Detect which cell encompasses the target text, then output its [x, y] center coordinate. 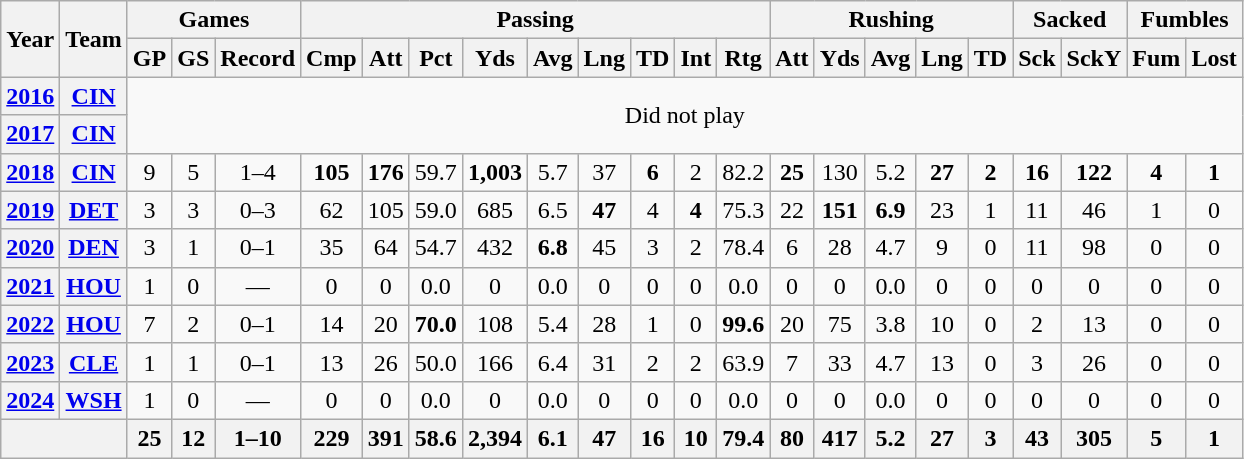
Rtg [744, 58]
130 [840, 172]
99.6 [744, 324]
63.9 [744, 362]
391 [386, 438]
SckY [1094, 58]
229 [332, 438]
35 [332, 248]
Fumbles [1184, 20]
GP [149, 58]
6.5 [552, 210]
80 [792, 438]
2019 [30, 210]
Sacked [1070, 20]
2016 [30, 96]
43 [1037, 438]
3.8 [890, 324]
75.3 [744, 210]
CLE [94, 362]
6.9 [890, 210]
1–4 [258, 172]
Pct [436, 58]
46 [1094, 210]
685 [494, 210]
50.0 [436, 362]
12 [194, 438]
37 [604, 172]
33 [840, 362]
1,003 [494, 172]
2017 [30, 134]
70.0 [436, 324]
59.0 [436, 210]
0–3 [258, 210]
Did not play [684, 115]
176 [386, 172]
58.6 [436, 438]
166 [494, 362]
GS [194, 58]
2020 [30, 248]
DEN [94, 248]
22 [792, 210]
6.4 [552, 362]
23 [942, 210]
45 [604, 248]
6.8 [552, 248]
305 [1094, 438]
Cmp [332, 58]
2022 [30, 324]
2024 [30, 400]
Team [94, 39]
2023 [30, 362]
Record [258, 58]
6.1 [552, 438]
2021 [30, 286]
Games [214, 20]
Fum [1156, 58]
Lost [1214, 58]
122 [1094, 172]
108 [494, 324]
Rushing [892, 20]
DET [94, 210]
151 [840, 210]
417 [840, 438]
432 [494, 248]
78.4 [744, 248]
62 [332, 210]
79.4 [744, 438]
WSH [94, 400]
5.4 [552, 324]
5.7 [552, 172]
1–10 [258, 438]
Passing [536, 20]
Year [30, 39]
2,394 [494, 438]
14 [332, 324]
75 [840, 324]
31 [604, 362]
Int [696, 58]
64 [386, 248]
Sck [1037, 58]
98 [1094, 248]
82.2 [744, 172]
2018 [30, 172]
54.7 [436, 248]
59.7 [436, 172]
